Extract the [X, Y] coordinate from the center of the cell holding the provided text.  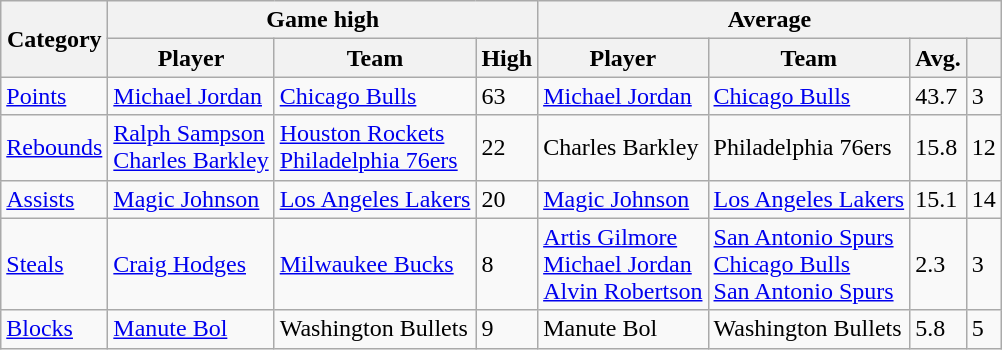
63 [507, 96]
Milwaukee Bucks [375, 264]
5 [984, 329]
Category [54, 39]
Avg. [938, 58]
Rebounds [54, 148]
San Antonio SpursChicago BullsSan Antonio Spurs [809, 264]
Craig Hodges [191, 264]
5.8 [938, 329]
Ralph SampsonCharles Barkley [191, 148]
Charles Barkley [623, 148]
9 [507, 329]
Philadelphia 76ers [809, 148]
Houston RocketsPhiladelphia 76ers [375, 148]
15.1 [938, 199]
Blocks [54, 329]
12 [984, 148]
Assists [54, 199]
14 [984, 199]
20 [507, 199]
Points [54, 96]
43.7 [938, 96]
22 [507, 148]
8 [507, 264]
Steals [54, 264]
Game high [323, 20]
2.3 [938, 264]
15.8 [938, 148]
Artis GilmoreMichael JordanAlvin Robertson [623, 264]
Average [770, 20]
High [507, 58]
